Provide the (X, Y) coordinate of the cell's center where the given text is located.  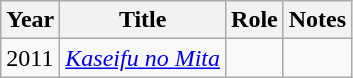
Role (255, 20)
Kaseifu no Mita (143, 58)
Title (143, 20)
Notes (317, 20)
Year (30, 20)
2011 (30, 58)
